Detect which cell encompasses the target text, then output its (x, y) center coordinate. 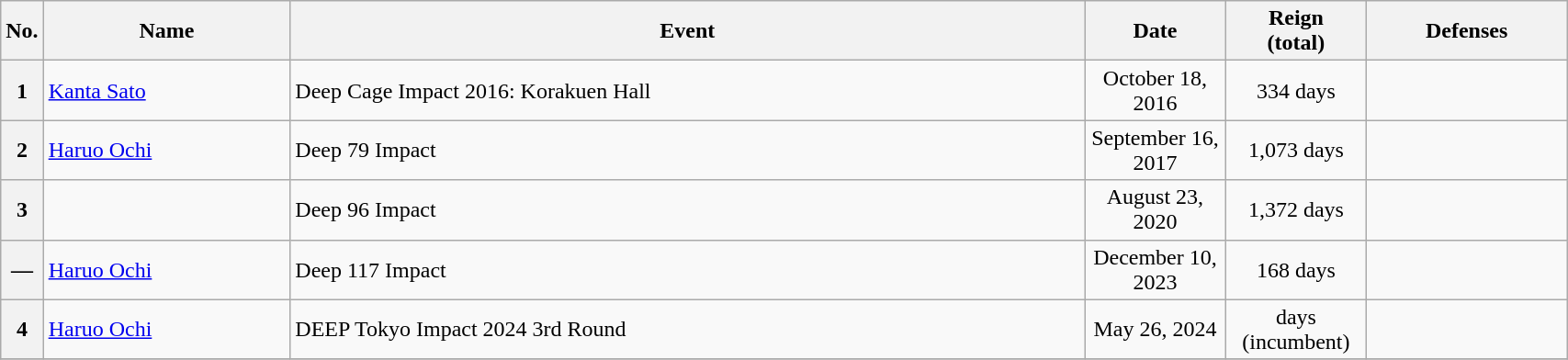
1 (22, 90)
4 (22, 329)
1,073 days (1295, 151)
Defenses (1467, 31)
Date (1156, 31)
Name (167, 31)
DEEP Tokyo Impact 2024 3rd Round (687, 329)
334 days (1295, 90)
3 (22, 209)
Deep 117 Impact (687, 270)
— (22, 270)
1,372 days (1295, 209)
2 (22, 151)
August 23, 2020 (1156, 209)
December 10, 2023 (1156, 270)
168 days (1295, 270)
Deep Cage Impact 2016: Korakuen Hall (687, 90)
Deep 96 Impact (687, 209)
Event (687, 31)
days(incumbent) (1295, 329)
Kanta Sato (167, 90)
Reign(total) (1295, 31)
September 16, 2017 (1156, 151)
May 26, 2024 (1156, 329)
October 18, 2016 (1156, 90)
Deep 79 Impact (687, 151)
No. (22, 31)
